For the text-containing cell, return its midpoint in (x, y) coordinate format. 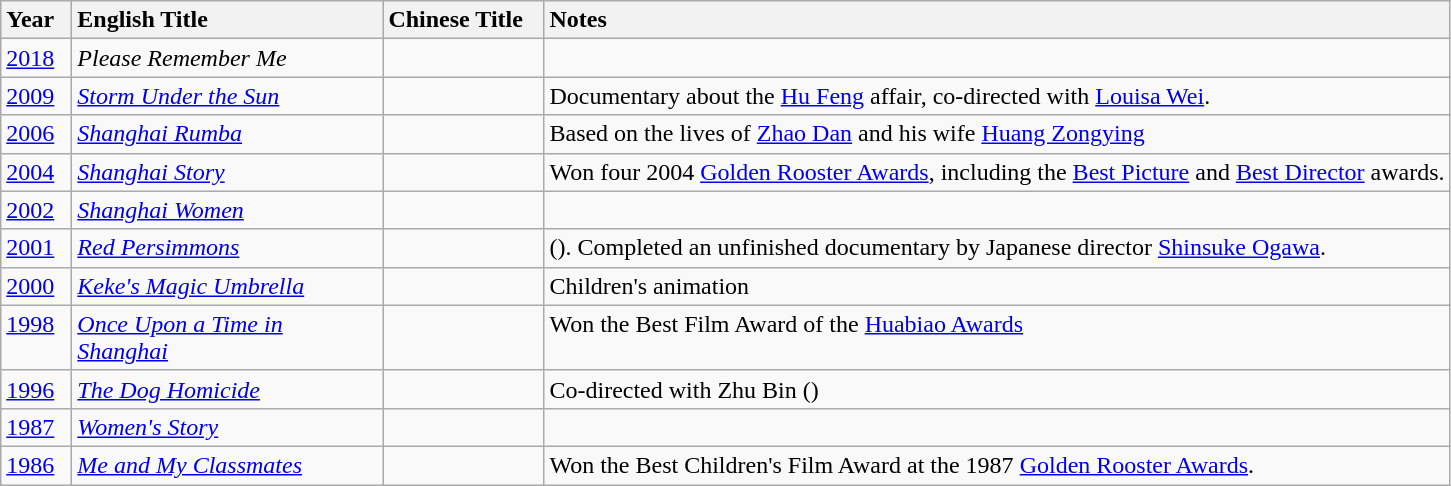
2009 (36, 96)
Won the Best Film Award of the Huabiao Awards (997, 338)
2002 (36, 210)
2006 (36, 134)
Won four 2004 Golden Rooster Awards, including the Best Picture and Best Director awards. (997, 172)
2000 (36, 286)
English Title (228, 20)
Shanghai Story (228, 172)
Chinese Title (464, 20)
Notes (997, 20)
Co-directed with Zhu Bin () (997, 389)
(). Completed an unfinished documentary by Japanese director Shinsuke Ogawa. (997, 248)
Red Persimmons (228, 248)
2001 (36, 248)
Keke's Magic Umbrella (228, 286)
Women's Story (228, 427)
Once Upon a Time in Shanghai (228, 338)
The Dog Homicide (228, 389)
Won the Best Children's Film Award at the 1987 Golden Rooster Awards. (997, 465)
Please Remember Me (228, 58)
2004 (36, 172)
1986 (36, 465)
Documentary about the Hu Feng affair, co-directed with Louisa Wei. (997, 96)
Based on the lives of Zhao Dan and his wife Huang Zongying (997, 134)
Storm Under the Sun (228, 96)
Children's animation (997, 286)
Shanghai Women (228, 210)
2018 (36, 58)
Shanghai Rumba (228, 134)
Me and My Classmates (228, 465)
1987 (36, 427)
1998 (36, 338)
Year (36, 20)
1996 (36, 389)
